Extract the (X, Y) coordinate from the center of the cell holding the provided text.  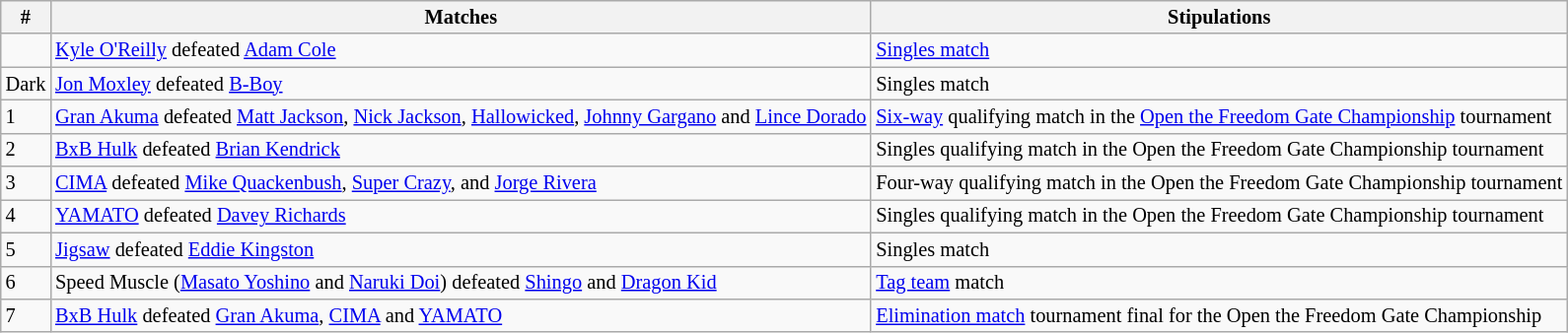
Tag team match (1219, 283)
Elimination match tournament final for the Open the Freedom Gate Championship (1219, 315)
BxB Hulk defeated Brian Kendrick (461, 150)
Jigsaw defeated Eddie Kingston (461, 249)
4 (26, 216)
Speed Muscle (Masato Yoshino and Naruki Doi) defeated Shingo and Dragon Kid (461, 283)
CIMA defeated Mike Quackenbush, Super Crazy, and Jorge Rivera (461, 183)
3 (26, 183)
1 (26, 116)
Gran Akuma defeated Matt Jackson, Nick Jackson, Hallowicked, Johnny Gargano and Lince Dorado (461, 116)
5 (26, 249)
Six-way qualifying match in the Open the Freedom Gate Championship tournament (1219, 116)
Matches (461, 17)
Jon Moxley defeated B-Boy (461, 84)
2 (26, 150)
6 (26, 283)
Four-way qualifying match in the Open the Freedom Gate Championship tournament (1219, 183)
Kyle O'Reilly defeated Adam Cole (461, 50)
BxB Hulk defeated Gran Akuma, CIMA and YAMATO (461, 315)
YAMATO defeated Davey Richards (461, 216)
Dark (26, 84)
# (26, 17)
7 (26, 315)
Stipulations (1219, 17)
